Locate the cell with the specified text and output its [x, y] center coordinate. 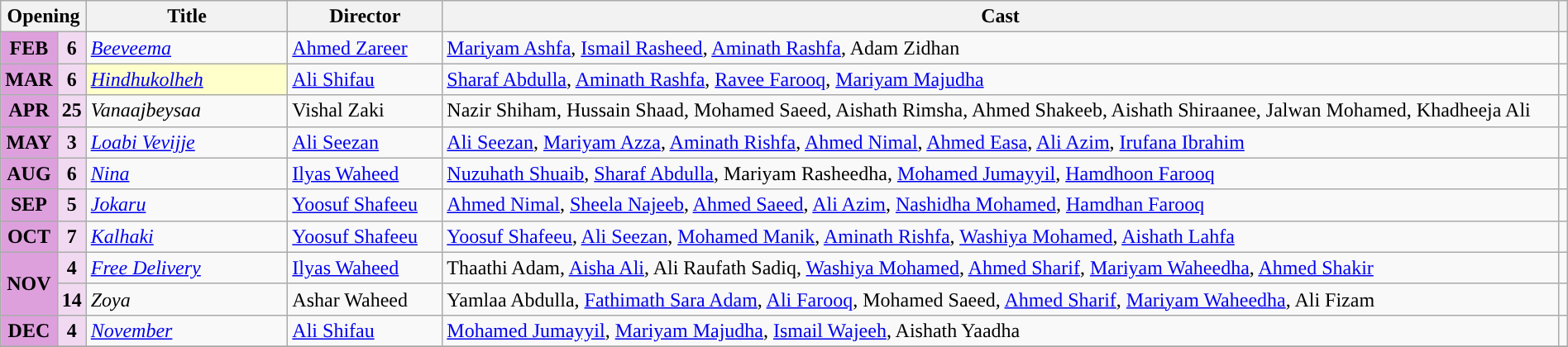
Kalhaki [187, 236]
Nazir Shiham, Hussain Shaad, Mohamed Saeed, Aishath Rimsha, Ahmed Shakeeb, Aishath Shiraanee, Jalwan Mohamed, Khadheeja Ali [1001, 111]
APR [29, 111]
Mohamed Jumayyil, Mariyam Majudha, Ismail Wajeeh, Aishath Yaadha [1001, 330]
Mariyam Ashfa, Ismail Rasheed, Aminath Rashfa, Adam Zidhan [1001, 48]
AUG [29, 173]
Ali Seezan [366, 142]
Director [366, 17]
Nuzuhath Shuaib, Sharaf Abdulla, Mariyam Rasheedha, Mohamed Jumayyil, Hamdhoon Farooq [1001, 173]
Vanaajbeysaa [187, 111]
FEB [29, 48]
Jokaru [187, 205]
Ahmed Nimal, Sheela Najeeb, Ahmed Saeed, Ali Azim, Nashidha Mohamed, Hamdhan Farooq [1001, 205]
5 [71, 205]
MAR [29, 79]
November [187, 330]
Ahmed Zareer [366, 48]
14 [71, 299]
Loabi Vevijje [187, 142]
Yamlaa Abdulla, Fathimath Sara Adam, Ali Farooq, Mohamed Saeed, Ahmed Sharif, Mariyam Waheedha, Ali Fizam [1001, 299]
MAY [29, 142]
3 [71, 142]
Ashar Waheed [366, 299]
Cast [1001, 17]
Title [187, 17]
Free Delivery [187, 268]
7 [71, 236]
SEP [29, 205]
Beeveema [187, 48]
DEC [29, 330]
Opening [43, 17]
Sharaf Abdulla, Aminath Rashfa, Ravee Farooq, Mariyam Majudha [1001, 79]
Zoya [187, 299]
Yoosuf Shafeeu, Ali Seezan, Mohamed Manik, Aminath Rishfa, Washiya Mohamed, Aishath Lahfa [1001, 236]
OCT [29, 236]
Vishal Zaki [366, 111]
NOV [29, 283]
25 [71, 111]
Thaathi Adam, Aisha Ali, Ali Raufath Sadiq, Washiya Mohamed, Ahmed Sharif, Mariyam Waheedha, Ahmed Shakir [1001, 268]
Nina [187, 173]
Ali Seezan, Mariyam Azza, Aminath Rishfa, Ahmed Nimal, Ahmed Easa, Ali Azim, Irufana Ibrahim [1001, 142]
Hindhukolheh [187, 79]
